Find where the given text appears and provide that cell's center as (x, y) coordinate. 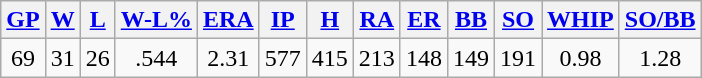
W (62, 20)
0.98 (581, 58)
GP (23, 20)
SO/BB (660, 20)
IP (282, 20)
L (98, 20)
H (330, 20)
ERA (228, 20)
577 (282, 58)
26 (98, 58)
WHIP (581, 20)
69 (23, 58)
W-L% (156, 20)
149 (470, 58)
2.31 (228, 58)
.544 (156, 58)
213 (376, 58)
RA (376, 20)
191 (518, 58)
SO (518, 20)
BB (470, 20)
ER (424, 20)
1.28 (660, 58)
31 (62, 58)
148 (424, 58)
415 (330, 58)
